Find where the given text appears and provide that cell's center as (X, Y) coordinate. 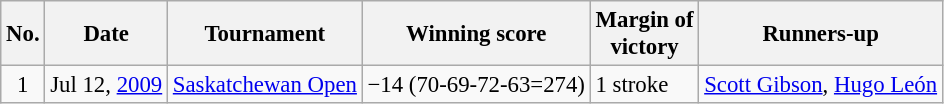
1 stroke (644, 85)
Scott Gibson, Hugo León (820, 85)
Jul 12, 2009 (106, 85)
Date (106, 34)
Saskatchewan Open (266, 85)
No. (23, 34)
Tournament (266, 34)
1 (23, 85)
Runners-up (820, 34)
Margin ofvictory (644, 34)
−14 (70-69-72-63=274) (476, 85)
Winning score (476, 34)
